Search for the cell housing the specified text and yield its (x, y) center coordinate. 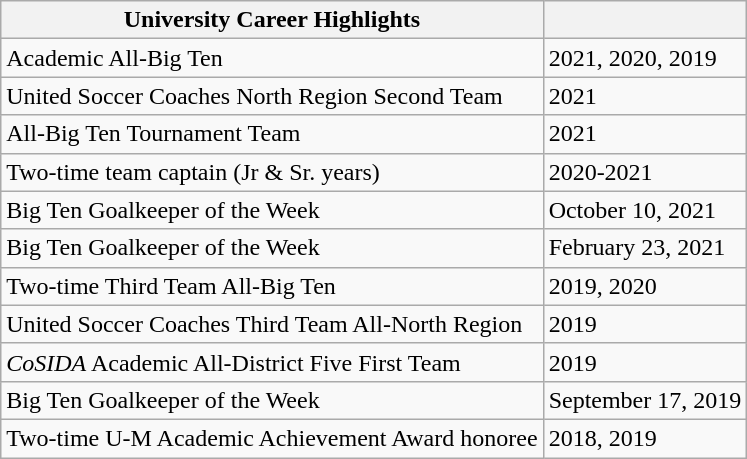
United Soccer Coaches Third Team All-North Region (272, 324)
CoSIDA Academic All-District Five First Team (272, 362)
Two-time team captain (Jr & Sr. years) (272, 172)
Two-time U-M Academic Achievement Award honoree (272, 438)
Academic All-Big Ten (272, 58)
All-Big Ten Tournament Team (272, 134)
2019, 2020 (645, 286)
2018, 2019 (645, 438)
2020-2021 (645, 172)
2021, 2020, 2019 (645, 58)
Two-time Third Team All-Big Ten (272, 286)
United Soccer Coaches North Region Second Team (272, 96)
October 10, 2021 (645, 210)
September 17, 2019 (645, 400)
University Career Highlights (272, 20)
February 23, 2021 (645, 248)
